Determine the [x, y] coordinate at the center of the cell enclosing the given text.  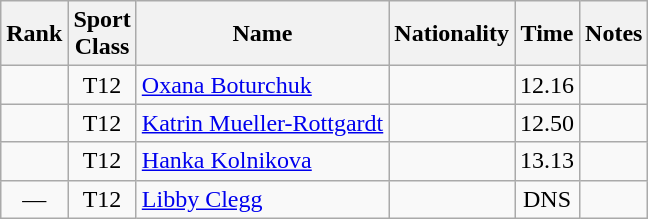
Nationality [452, 34]
SportClass [102, 34]
Hanka Kolnikova [262, 161]
Oxana Boturchuk [262, 85]
— [34, 199]
Katrin Mueller-Rottgardt [262, 123]
Rank [34, 34]
Libby Clegg [262, 199]
12.16 [548, 85]
12.50 [548, 123]
Time [548, 34]
Name [262, 34]
Notes [614, 34]
DNS [548, 199]
13.13 [548, 161]
